For the text-containing cell, return its midpoint in (x, y) coordinate format. 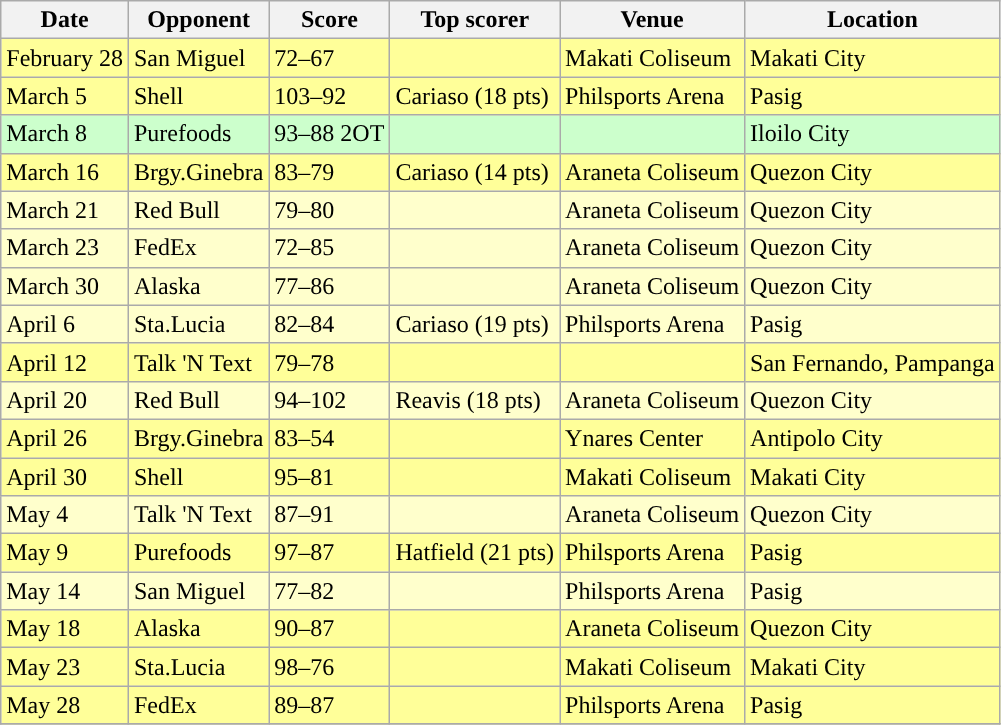
Ynares Center (652, 438)
April 26 (65, 438)
83–54 (330, 438)
March 5 (65, 96)
San Fernando, Pampanga (873, 362)
May 4 (65, 515)
March 16 (65, 172)
Location (873, 20)
93–88 2OT (330, 134)
77–86 (330, 286)
97–87 (330, 553)
March 30 (65, 286)
79–78 (330, 362)
98–76 (330, 667)
Hatfield (21 pts) (475, 553)
April 6 (65, 324)
77–82 (330, 591)
Cariaso (14 pts) (475, 172)
February 28 (65, 58)
Cariaso (18 pts) (475, 96)
March 21 (65, 210)
Score (330, 20)
72–85 (330, 248)
Venue (652, 20)
Top scorer (475, 20)
Date (65, 20)
Opponent (198, 20)
May 9 (65, 553)
April 20 (65, 400)
March 8 (65, 134)
79–80 (330, 210)
Cariaso (19 pts) (475, 324)
March 23 (65, 248)
May 18 (65, 629)
95–81 (330, 477)
Iloilo City (873, 134)
87–91 (330, 515)
Antipolo City (873, 438)
72–67 (330, 58)
May 23 (65, 667)
April 30 (65, 477)
83–79 (330, 172)
90–87 (330, 629)
82–84 (330, 324)
May 28 (65, 705)
May 14 (65, 591)
Reavis (18 pts) (475, 400)
89–87 (330, 705)
103–92 (330, 96)
April 12 (65, 362)
94–102 (330, 400)
